Locate the cell with the specified text and output its [X, Y] center coordinate. 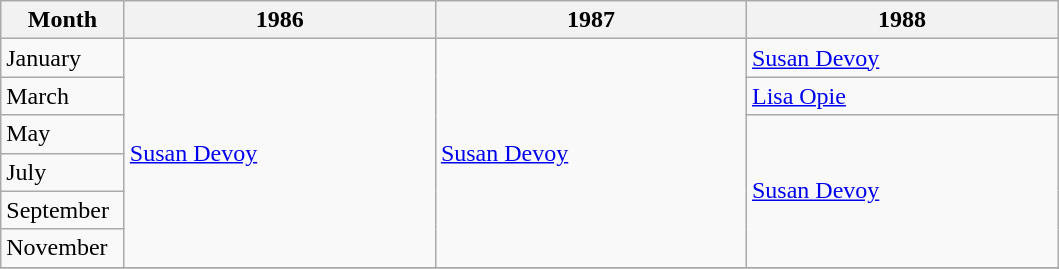
November [63, 248]
January [63, 58]
May [63, 134]
1986 [280, 20]
September [63, 210]
1987 [590, 20]
July [63, 172]
1988 [902, 20]
March [63, 96]
Lisa Opie [902, 96]
Month [63, 20]
